Return (x, y) of the center of cell containing provided text 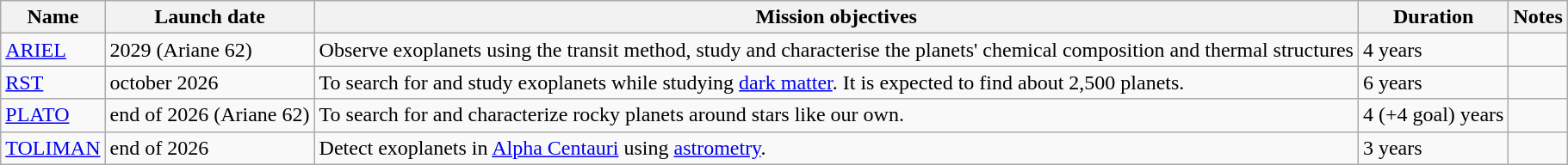
Name (53, 17)
PLATO (53, 115)
ARIEL (53, 50)
Detect exoplanets in Alpha Centauri using astrometry. (836, 148)
4 years (1433, 50)
To search for and characterize rocky planets around stars like our own. (836, 115)
Duration (1433, 17)
Notes (1538, 17)
Observe exoplanets using the transit method, study and characterise the planets' chemical composition and thermal structures (836, 50)
2029 (Ariane 62) (210, 50)
4 (+4 goal) years (1433, 115)
october 2026 (210, 82)
3 years (1433, 148)
end of 2026 (Ariane 62) (210, 115)
Launch date (210, 17)
end of 2026 (210, 148)
RST (53, 82)
Mission objectives (836, 17)
TOLIMAN (53, 148)
To search for and study exoplanets while studying dark matter. It is expected to find about 2,500 planets. (836, 82)
6 years (1433, 82)
